Detect which cell encompasses the target text, then output its (X, Y) center coordinate. 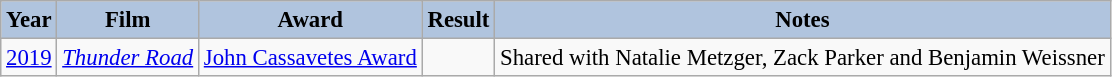
Film (128, 20)
2019 (29, 58)
Result (458, 20)
John Cassavetes Award (310, 58)
Shared with Natalie Metzger, Zack Parker and Benjamin Weissner (802, 58)
Year (29, 20)
Award (310, 20)
Thunder Road (128, 58)
Notes (802, 20)
